Locate the cell with the specified text and output its (x, y) center coordinate. 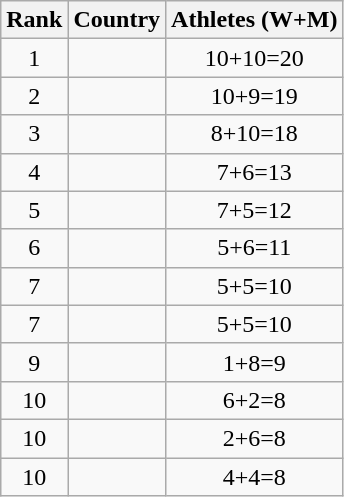
1 (34, 58)
9 (34, 362)
Country (117, 20)
2 (34, 96)
4 (34, 172)
Athletes (W+M) (254, 20)
5 (34, 210)
Rank (34, 20)
4+4=8 (254, 477)
6+2=8 (254, 400)
3 (34, 134)
10+9=19 (254, 96)
1+8=9 (254, 362)
7+5=12 (254, 210)
10+10=20 (254, 58)
8+10=18 (254, 134)
2+6=8 (254, 438)
6 (34, 248)
7+6=13 (254, 172)
5+6=11 (254, 248)
